Identify which cell holds the provided text, then report its (x, y) central coordinate. 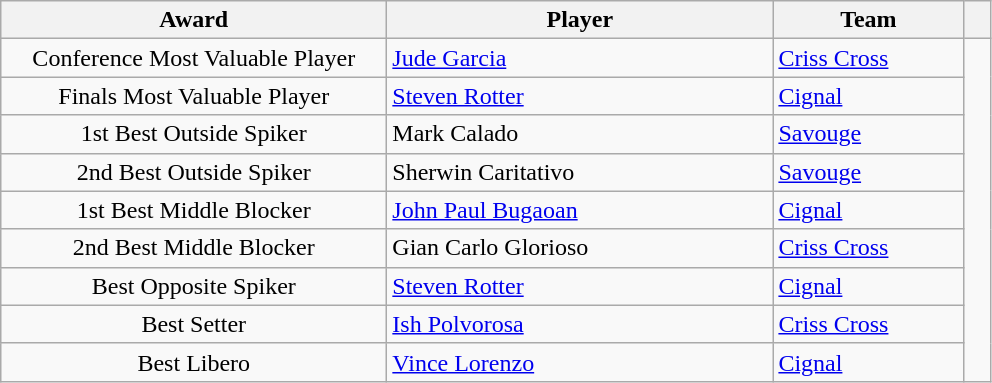
Mark Calado (580, 134)
Player (580, 20)
Best Libero (194, 362)
Gian Carlo Glorioso (580, 248)
Award (194, 20)
1st Best Middle Blocker (194, 210)
Best Setter (194, 324)
Best Opposite Spiker (194, 286)
Ish Polvorosa (580, 324)
Vince Lorenzo (580, 362)
Conference Most Valuable Player (194, 58)
2nd Best Outside Spiker (194, 172)
Finals Most Valuable Player (194, 96)
Sherwin Caritativo (580, 172)
1st Best Outside Spiker (194, 134)
Jude Garcia (580, 58)
Team (868, 20)
2nd Best Middle Blocker (194, 248)
John Paul Bugaoan (580, 210)
